Locate the cell with the specified text and output its (X, Y) center coordinate. 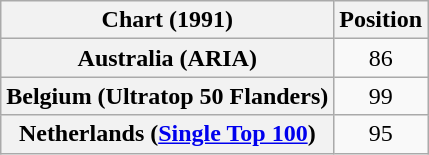
95 (381, 134)
Australia (ARIA) (168, 58)
99 (381, 96)
86 (381, 58)
Belgium (Ultratop 50 Flanders) (168, 96)
Position (381, 20)
Netherlands (Single Top 100) (168, 134)
Chart (1991) (168, 20)
